Extract the [X, Y] coordinate from the center of the cell holding the provided text.  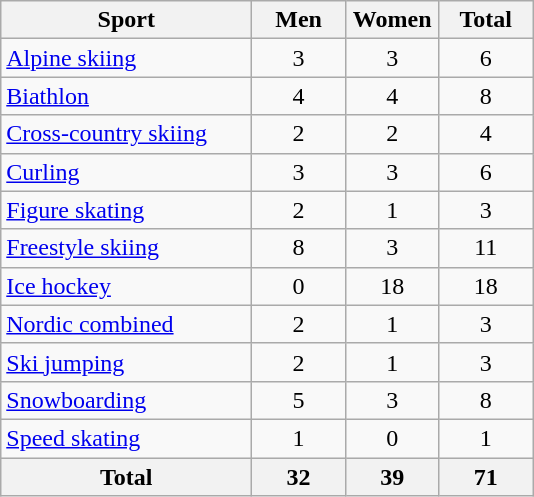
Men [299, 20]
39 [392, 477]
71 [486, 477]
32 [299, 477]
Women [392, 20]
Cross-country skiing [126, 134]
5 [299, 400]
Nordic combined [126, 324]
Freestyle skiing [126, 248]
Figure skating [126, 210]
Ski jumping [126, 362]
Sport [126, 20]
Speed skating [126, 438]
Curling [126, 172]
Snowboarding [126, 400]
Ice hockey [126, 286]
Alpine skiing [126, 58]
11 [486, 248]
Biathlon [126, 96]
